Pinpoint the cell where the given text exists, returning its [x, y] midpoint coordinate. 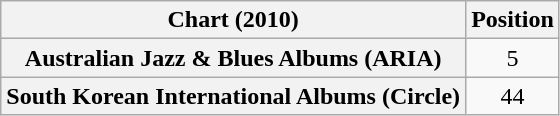
5 [513, 58]
44 [513, 96]
South Korean International Albums (Circle) [234, 96]
Chart (2010) [234, 20]
Australian Jazz & Blues Albums (ARIA) [234, 58]
Position [513, 20]
